Detect which cell encompasses the target text, then output its (x, y) center coordinate. 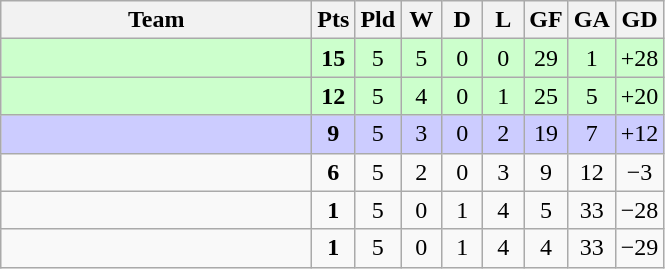
+12 (640, 134)
29 (546, 58)
W (422, 20)
GD (640, 20)
−29 (640, 248)
+20 (640, 96)
Pld (378, 20)
Pts (334, 20)
15 (334, 58)
6 (334, 172)
−28 (640, 210)
GA (592, 20)
Team (156, 20)
L (504, 20)
GF (546, 20)
+28 (640, 58)
D (462, 20)
−3 (640, 172)
25 (546, 96)
7 (592, 134)
19 (546, 134)
